Pinpoint the cell where the given text exists, returning its (x, y) midpoint coordinate. 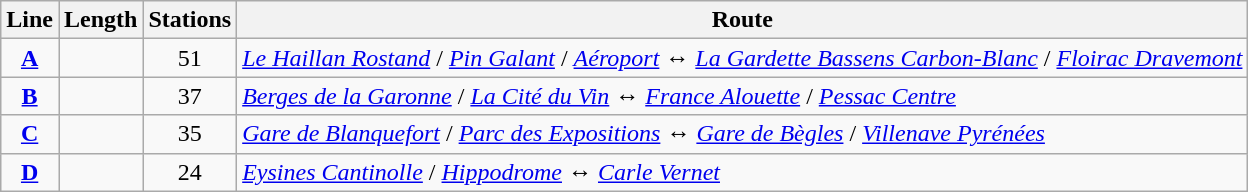
C (30, 134)
A (30, 58)
Le Haillan Rostand / Pin Galant / Aéroport ↔ La Gardette Bassens Carbon-Blanc / Floirac Dravemont (742, 58)
Gare de Blanquefort / Parc des Expositions ↔ Gare de Bègles / Villenave Pyrénées (742, 134)
Length (100, 20)
Berges de la Garonne / La Cité du Vin ↔ France Alouette / Pessac Centre (742, 96)
Route (742, 20)
37 (190, 96)
D (30, 172)
B (30, 96)
24 (190, 172)
Line (30, 20)
Stations (190, 20)
35 (190, 134)
Eysines Cantinolle / Hippodrome ↔ Carle Vernet (742, 172)
51 (190, 58)
